Return (x, y) of the center of cell containing provided text 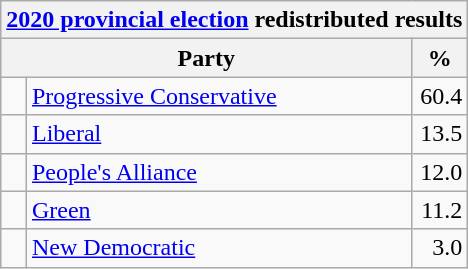
2020 provincial election redistributed results (234, 20)
13.5 (440, 134)
% (440, 58)
11.2 (440, 210)
Green (218, 210)
Progressive Conservative (218, 96)
Party (206, 58)
People's Alliance (218, 172)
Liberal (218, 134)
12.0 (440, 172)
New Democratic (218, 248)
3.0 (440, 248)
60.4 (440, 96)
